Pinpoint the cell where the given text exists, returning its [x, y] midpoint coordinate. 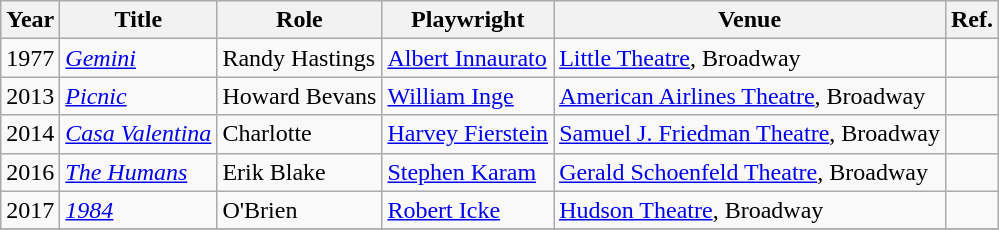
2014 [30, 134]
Samuel J. Friedman Theatre, Broadway [750, 134]
American Airlines Theatre, Broadway [750, 96]
Little Theatre, Broadway [750, 58]
2013 [30, 96]
Gerald Schoenfeld Theatre, Broadway [750, 172]
Gemini [138, 58]
Ref. [972, 20]
Venue [750, 20]
Hudson Theatre, Broadway [750, 210]
Randy Hastings [300, 58]
Charlotte [300, 134]
Albert Innaurato [468, 58]
Picnic [138, 96]
Casa Valentina [138, 134]
Role [300, 20]
O'Brien [300, 210]
Title [138, 20]
2016 [30, 172]
Stephen Karam [468, 172]
1977 [30, 58]
1984 [138, 210]
The Humans [138, 172]
Year [30, 20]
Howard Bevans [300, 96]
Harvey Fierstein [468, 134]
Robert Icke [468, 210]
2017 [30, 210]
Erik Blake [300, 172]
Playwright [468, 20]
William Inge [468, 96]
